Scan for the cell matching the given text and deliver its [X, Y] coordinate at center. 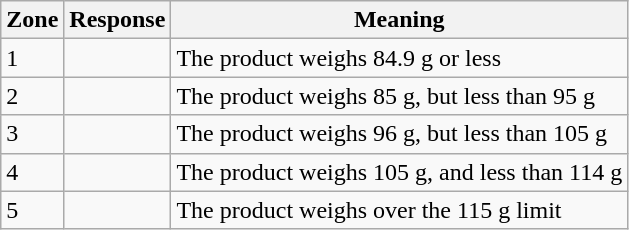
The product weighs 85 g, but less than 95 g [400, 96]
The product weighs 105 g, and less than 114 g [400, 172]
Zone [32, 20]
Meaning [400, 20]
1 [32, 58]
5 [32, 210]
Response [118, 20]
4 [32, 172]
3 [32, 134]
The product weighs 84.9 g or less [400, 58]
The product weighs over the 115 g limit [400, 210]
The product weighs 96 g, but less than 105 g [400, 134]
2 [32, 96]
